Identify which cell holds the provided text, then report its (X, Y) central coordinate. 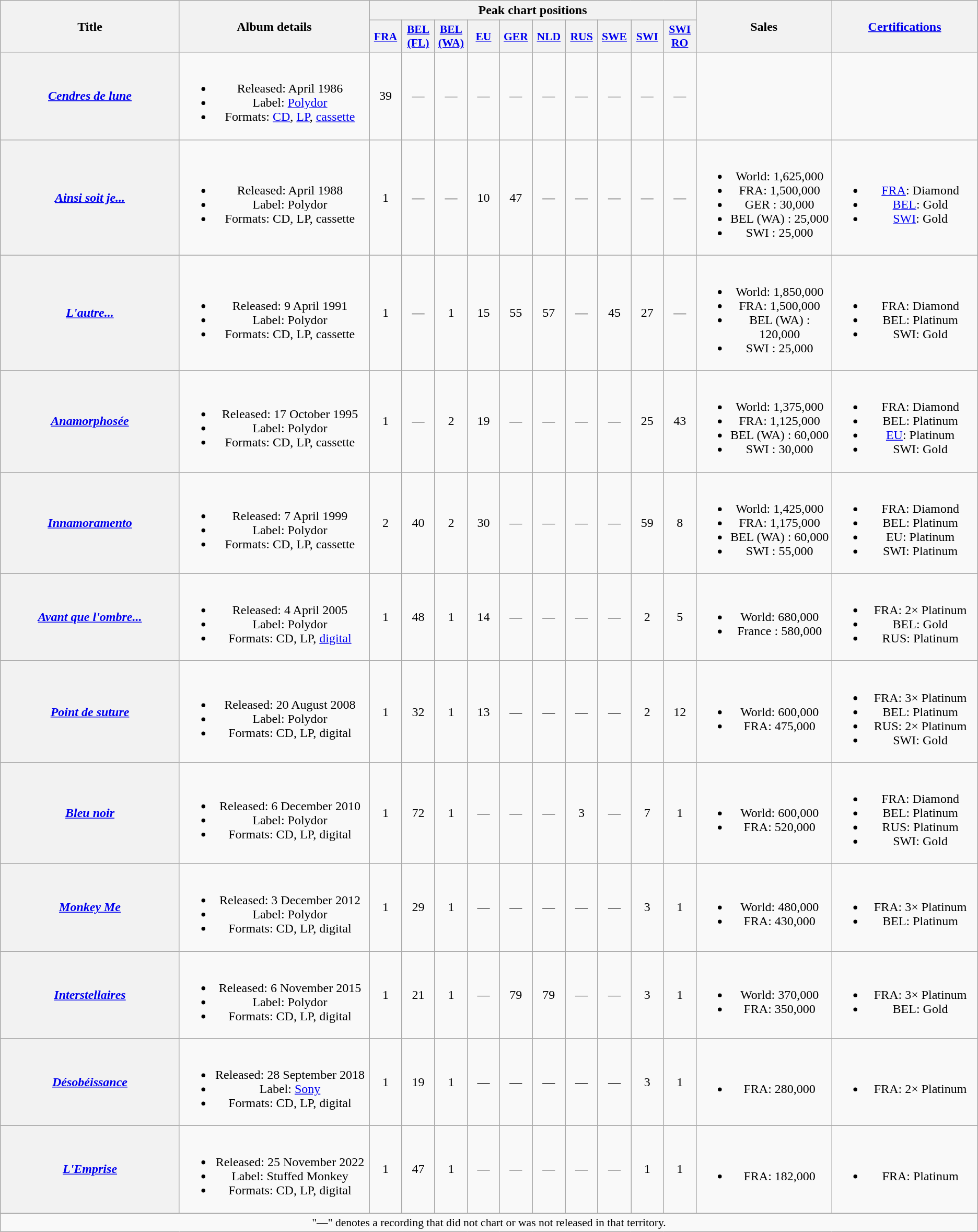
World: 1,850,000FRA: 1,500,000BEL (WA) : 120,000SWI : 25,000 (764, 313)
Sales (764, 26)
EU (484, 37)
59 (647, 523)
55 (516, 313)
SWI (647, 37)
32 (418, 711)
Peak chart positions (533, 10)
27 (647, 313)
15 (484, 313)
Point de suture (90, 711)
World: 600,000FRA: 520,000 (764, 813)
BEL (WA) (451, 37)
World: 1,625,000FRA: 1,500,000GER : 30,000BEL (WA) : 25,000SWI : 25,000 (764, 198)
Released: 9 April 1991Label: PolydorFormats: CD, LP, cassette (274, 313)
World: 1,425,000FRA: 1,175,000BEL (WA) : 60,000SWI : 55,000 (764, 523)
Released: 7 April 1999Label: PolydorFormats: CD, LP, cassette (274, 523)
Released: 25 November 2022Label: Stuffed MonkeyFormats: CD, LP, digital (274, 1170)
45 (614, 313)
14 (484, 617)
RUS (582, 37)
7 (647, 813)
World: 370,000FRA: 350,000 (764, 995)
29 (418, 907)
8 (680, 523)
30 (484, 523)
Bleu noir (90, 813)
Released: April 1986Label: PolydorFormats: CD, LP, cassette (274, 96)
"—" denotes a recording that did not chart or was not released in that territory. (489, 1223)
L'Emprise (90, 1170)
Album details (274, 26)
10 (484, 198)
World: 600,000FRA: 475,000 (764, 711)
Certifications (905, 26)
FRA: 3× PlatinumBEL: Platinum (905, 907)
Cendres de lune (90, 96)
Released: 4 April 2005Label: PolydorFormats: CD, LP, digital (274, 617)
FRA (386, 37)
SWE (614, 37)
FRA: Platinum (905, 1170)
72 (418, 813)
Released: 20 August 2008Label: PolydorFormats: CD, LP, digital (274, 711)
GER (516, 37)
12 (680, 711)
48 (418, 617)
Released: April 1988Label: PolydorFormats: CD, LP, cassette (274, 198)
FRA: 182,000 (764, 1170)
5 (680, 617)
13 (484, 711)
21 (418, 995)
Released: 28 September 2018Label: SonyFormats: CD, LP, digital (274, 1082)
L'autre... (90, 313)
Title (90, 26)
Interstellaires (90, 995)
Ainsi soit je... (90, 198)
Désobéissance (90, 1082)
43 (680, 421)
FRA: 280,000 (764, 1082)
Released: 6 December 2010Label: PolydorFormats: CD, LP, digital (274, 813)
BEL (FL) (418, 37)
Released: 6 November 2015Label: PolydorFormats: CD, LP, digital (274, 995)
FRA: DiamondBEL: PlatinumRUS: PlatinumSWI: Gold (905, 813)
40 (418, 523)
SWI RO (680, 37)
Avant que l'ombre... (90, 617)
World: 680,000France : 580,000 (764, 617)
World: 480,000FRA: 430,000 (764, 907)
FRA: 2× Platinum (905, 1082)
FRA: 2× PlatinumBEL: GoldRUS: Platinum (905, 617)
FRA: 3× PlatinumBEL: PlatinumRUS: 2× PlatinumSWI: Gold (905, 711)
Monkey Me (90, 907)
Released: 3 December 2012Label: PolydorFormats: CD, LP, digital (274, 907)
Anamorphosée (90, 421)
25 (647, 421)
NLD (549, 37)
FRA: DiamondBEL: PlatinumEU: PlatinumSWI: Platinum (905, 523)
39 (386, 96)
World: 1,375,000FRA: 1,125,000BEL (WA) : 60,000SWI : 30,000 (764, 421)
FRA: 3× PlatinumBEL: Gold (905, 995)
FRA: DiamondBEL: PlatinumEU: PlatinumSWI: Gold (905, 421)
57 (549, 313)
Innamoramento (90, 523)
FRA: DiamondBEL: GoldSWI: Gold (905, 198)
FRA: DiamondBEL: PlatinumSWI: Gold (905, 313)
Released: 17 October 1995Label: PolydorFormats: CD, LP, cassette (274, 421)
